For the text-containing cell, return its midpoint in (x, y) coordinate format. 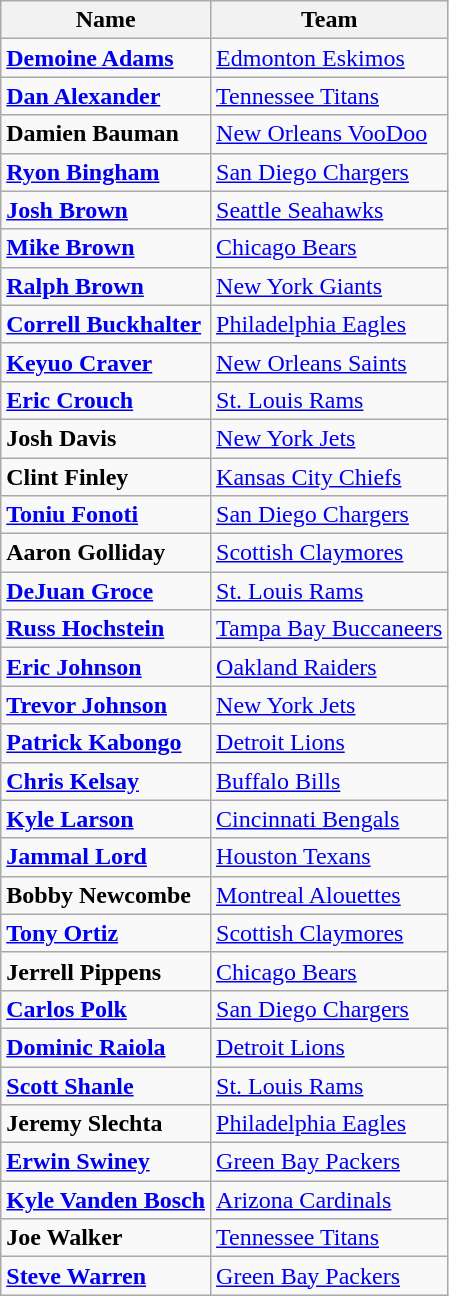
Name (106, 20)
Seattle Seahawks (330, 210)
Eric Johnson (106, 667)
Montreal Alouettes (330, 895)
Joe Walker (106, 1238)
Oakland Raiders (330, 667)
New Orleans VooDoo (330, 134)
Trevor Johnson (106, 705)
Edmonton Eskimos (330, 58)
Josh Brown (106, 210)
Bobby Newcombe (106, 895)
Tony Ortiz (106, 933)
Team (330, 20)
Erwin Swiney (106, 1162)
Eric Crouch (106, 400)
Clint Finley (106, 477)
Arizona Cardinals (330, 1200)
Scott Shanle (106, 1085)
New York Giants (330, 286)
Jeremy Slechta (106, 1124)
Tampa Bay Buccaneers (330, 629)
Carlos Polk (106, 1009)
Russ Hochstein (106, 629)
Demoine Adams (106, 58)
Kyle Vanden Bosch (106, 1200)
Ralph Brown (106, 286)
Patrick Kabongo (106, 743)
Steve Warren (106, 1276)
Cincinnati Bengals (330, 819)
Dominic Raiola (106, 1047)
Damien Bauman (106, 134)
Josh Davis (106, 438)
Dan Alexander (106, 96)
Keyuo Craver (106, 362)
Kyle Larson (106, 819)
Buffalo Bills (330, 781)
DeJuan Groce (106, 591)
Toniu Fonoti (106, 515)
Ryon Bingham (106, 172)
Mike Brown (106, 248)
Chris Kelsay (106, 781)
Jammal Lord (106, 857)
Correll Buckhalter (106, 324)
Aaron Golliday (106, 553)
New Orleans Saints (330, 362)
Kansas City Chiefs (330, 477)
Houston Texans (330, 857)
Jerrell Pippens (106, 971)
